Identify which cell holds the provided text, then report its [X, Y] central coordinate. 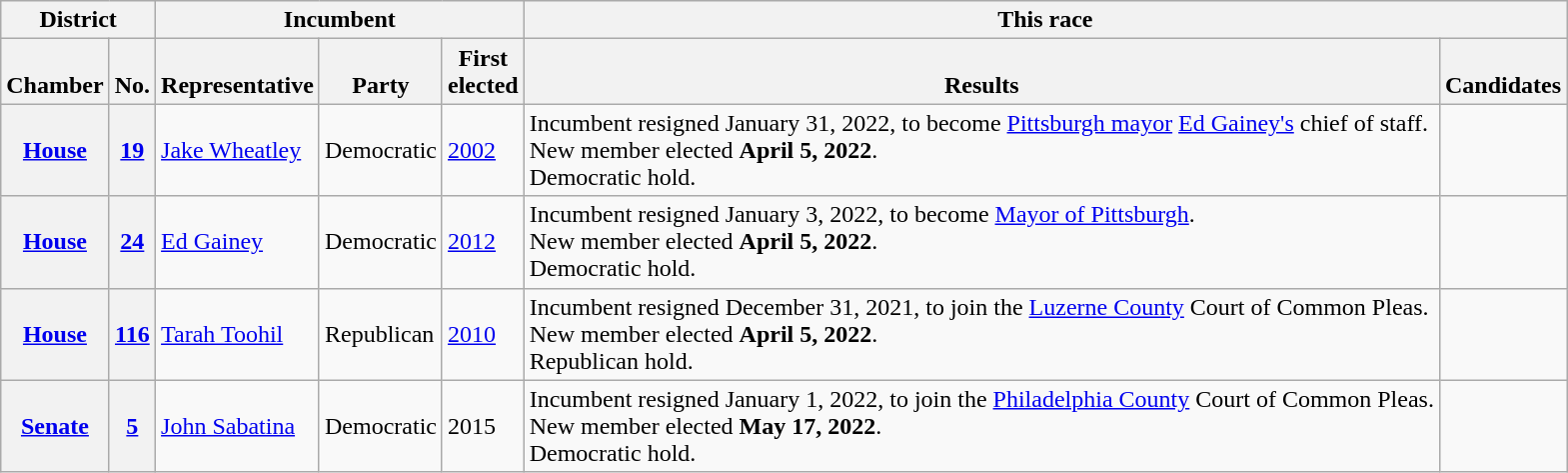
Incumbent resigned December 31, 2021, to join the Luzerne County Court of Common Pleas.New member elected April 5, 2022.Republican hold. [981, 334]
19 [132, 150]
2002 [483, 150]
Chamber [55, 72]
No. [132, 72]
Ed Gainey [238, 242]
Representative [238, 72]
John Sabatina [238, 426]
Incumbent resigned January 3, 2022, to become Mayor of Pittsburgh.New member elected April 5, 2022.Democratic hold. [981, 242]
116 [132, 334]
Tarah Toohil [238, 334]
Republican [380, 334]
Senate [55, 426]
Incumbent resigned January 1, 2022, to join the Philadelphia County Court of Common Pleas.New member elected May 17, 2022.Democratic hold. [981, 426]
Candidates [1503, 72]
This race [1045, 20]
2010 [483, 334]
Incumbent resigned January 31, 2022, to become Pittsburgh mayor Ed Gainey's chief of staff.New member elected April 5, 2022.Democratic hold. [981, 150]
Jake Wheatley [238, 150]
2012 [483, 242]
2015 [483, 426]
Incumbent [340, 20]
5 [132, 426]
24 [132, 242]
Firstelected [483, 72]
Results [981, 72]
Party [380, 72]
District [78, 20]
